Locate the cell with the specified text and output its (x, y) center coordinate. 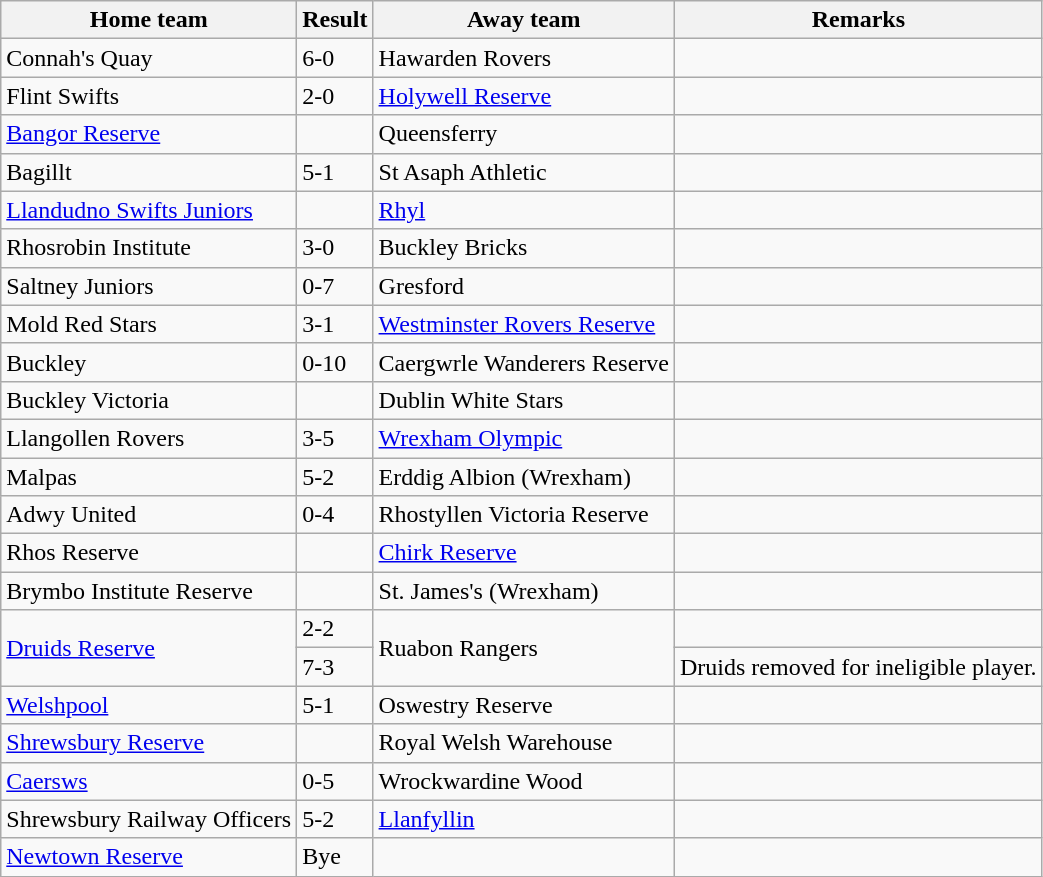
3-1 (335, 324)
Buckley (149, 362)
St Asaph Athletic (524, 172)
Shrewsbury Reserve (149, 743)
Connah's Quay (149, 58)
0-7 (335, 286)
Saltney Juniors (149, 286)
Buckley Victoria (149, 400)
2-0 (335, 96)
Welshpool (149, 705)
Wrockwardine Wood (524, 781)
Erddig Albion (Wrexham) (524, 477)
0-4 (335, 515)
Rhyl (524, 210)
Queensferry (524, 134)
Hawarden Rovers (524, 58)
3-5 (335, 438)
Shrewsbury Railway Officers (149, 819)
Caersws (149, 781)
3-0 (335, 248)
Bye (335, 857)
Westminster Rovers Reserve (524, 324)
Result (335, 20)
Malpas (149, 477)
Caergwrle Wanderers Reserve (524, 362)
Oswestry Reserve (524, 705)
Bagillt (149, 172)
Home team (149, 20)
Mold Red Stars (149, 324)
Dublin White Stars (524, 400)
Chirk Reserve (524, 553)
Llanfyllin (524, 819)
Flint Swifts (149, 96)
Adwy United (149, 515)
Royal Welsh Warehouse (524, 743)
Away team (524, 20)
2-2 (335, 629)
7-3 (335, 667)
Newtown Reserve (149, 857)
Llandudno Swifts Juniors (149, 210)
Druids removed for ineligible player. (859, 667)
6-0 (335, 58)
Wrexham Olympic (524, 438)
Bangor Reserve (149, 134)
Rhostyllen Victoria Reserve (524, 515)
0-10 (335, 362)
Buckley Bricks (524, 248)
Druids Reserve (149, 648)
Brymbo Institute Reserve (149, 591)
St. James's (Wrexham) (524, 591)
Gresford (524, 286)
0-5 (335, 781)
Remarks (859, 20)
Rhos Reserve (149, 553)
Rhosrobin Institute (149, 248)
Holywell Reserve (524, 96)
Ruabon Rangers (524, 648)
Llangollen Rovers (149, 438)
